Determine the [X, Y] coordinate at the center of the cell enclosing the given text.  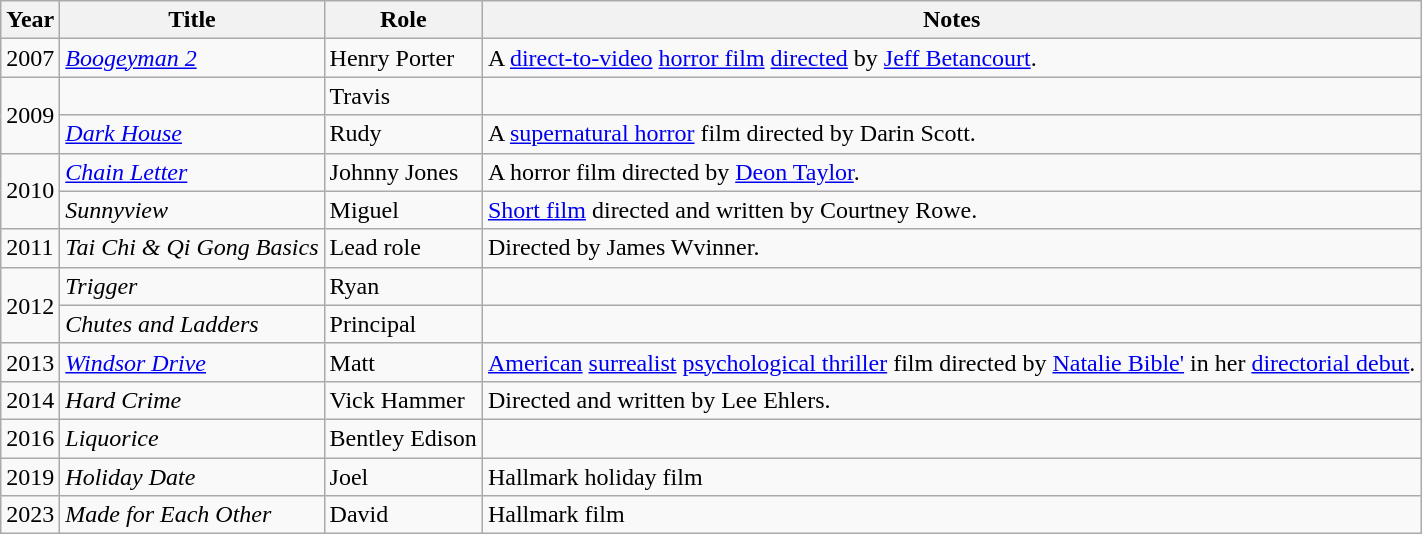
Directed and written by Lee Ehlers. [951, 400]
Boogeyman 2 [192, 58]
Matt [403, 362]
Notes [951, 20]
2011 [30, 248]
Lead role [403, 248]
Dark House [192, 134]
Liquorice [192, 438]
Year [30, 20]
Made for Each Other [192, 515]
Title [192, 20]
Trigger [192, 286]
Vick Hammer [403, 400]
Miguel [403, 210]
Johnny Jones [403, 172]
Chain Letter [192, 172]
2012 [30, 305]
Sunnyview [192, 210]
2010 [30, 191]
2014 [30, 400]
2023 [30, 515]
A horror film directed by Deon Taylor. [951, 172]
A supernatural horror film directed by Darin Scott. [951, 134]
2009 [30, 115]
2019 [30, 477]
Tai Chi & Qi Gong Basics [192, 248]
Hard Crime [192, 400]
Directed by James Wvinner. [951, 248]
A direct-to-video horror film directed by Jeff Betancourt. [951, 58]
Henry Porter [403, 58]
Rudy [403, 134]
Role [403, 20]
2016 [30, 438]
Ryan [403, 286]
Bentley Edison [403, 438]
Hallmark film [951, 515]
2013 [30, 362]
Hallmark holiday film [951, 477]
2007 [30, 58]
Holiday Date [192, 477]
Windsor Drive [192, 362]
Travis [403, 96]
American surrealist psychological thriller film directed by Natalie Bible' in her directorial debut. [951, 362]
Principal [403, 324]
Joel [403, 477]
David [403, 515]
Chutes and Ladders [192, 324]
Short film directed and written by Courtney Rowe. [951, 210]
